Scan for the cell matching the given text and deliver its [x, y] coordinate at center. 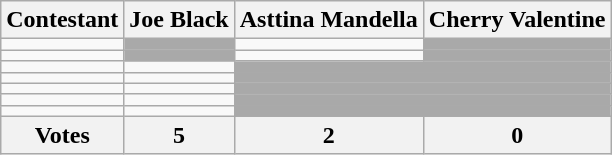
0 [517, 135]
2 [328, 135]
Joe Black [179, 20]
Cherry Valentine [517, 20]
Contestant [62, 20]
Asttina Mandella [328, 20]
Votes [62, 135]
5 [179, 135]
